Search for the cell housing the specified text and yield its (x, y) center coordinate. 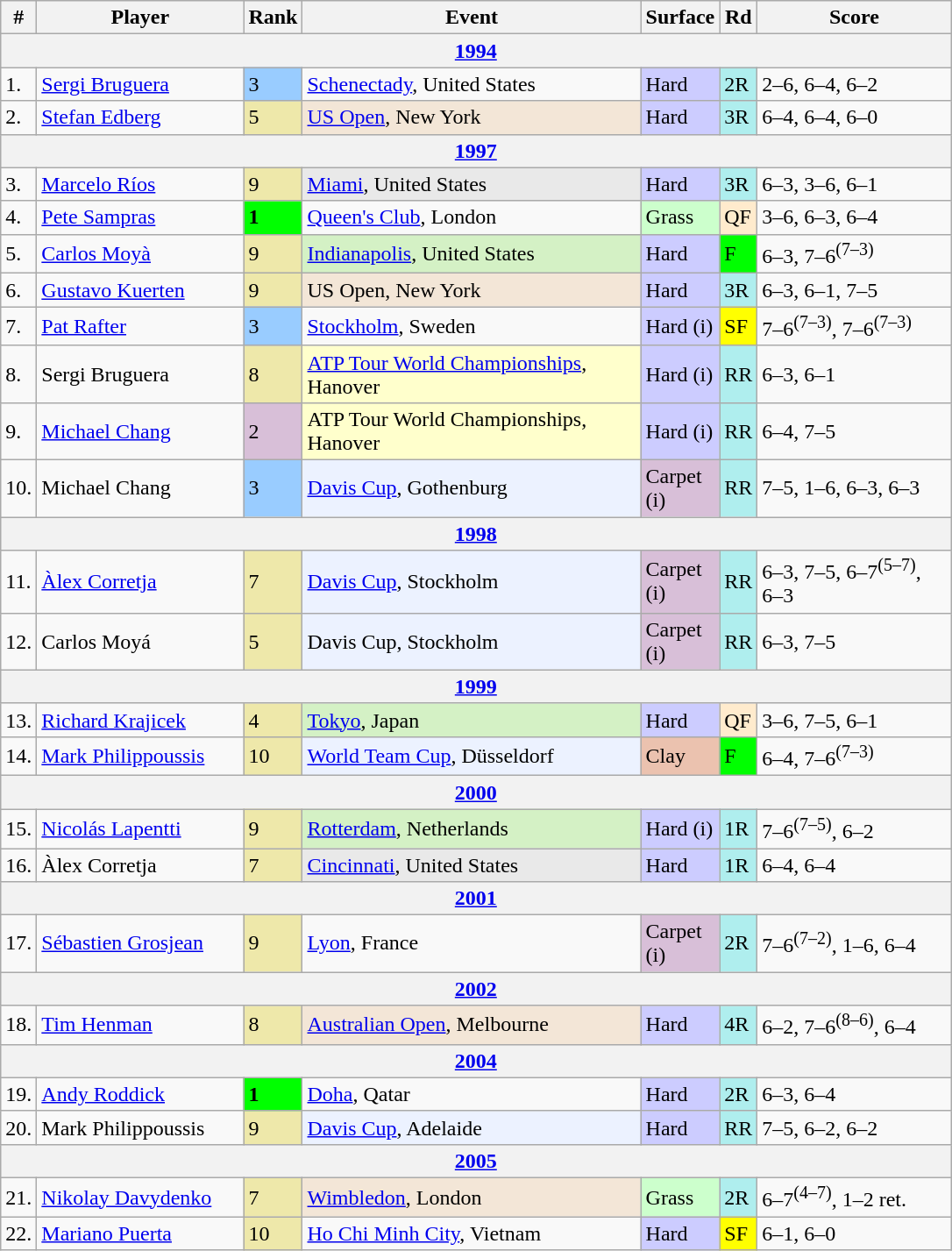
3–6, 6–3, 6–4 (854, 217)
Ho Chi Minh City, Vietnam (472, 1233)
Player (140, 18)
3–6, 7–5, 6–1 (854, 720)
7–5, 1–6, 6–3, 6–3 (854, 487)
2005 (476, 1162)
Rd (738, 18)
Carlos Moyá (140, 642)
4. (19, 217)
Australian Open, Melbourne (472, 1026)
Lyon, France (472, 943)
Stockholm, Sweden (472, 326)
Gustavo Kuerten (140, 290)
18. (19, 1026)
1997 (476, 151)
13. (19, 720)
6–4, 6–4 (854, 865)
12. (19, 642)
6–4, 7–6(7–3) (854, 756)
11. (19, 582)
22. (19, 1233)
Sébastien Grosjean (140, 943)
Carlos Moyà (140, 254)
2–6, 6–4, 6–2 (854, 84)
7–6(7–5), 6–2 (854, 829)
6–3, 3–6, 6–1 (854, 184)
8. (19, 373)
Richard Krajicek (140, 720)
Score (854, 18)
2 (274, 431)
6–3, 6–4 (854, 1094)
6–1, 6–0 (854, 1233)
7–5, 6–2, 6–2 (854, 1127)
6–3, 6–1, 7–5 (854, 290)
2002 (476, 989)
20. (19, 1127)
2000 (476, 793)
6–7(4–7), 1–2 ret. (854, 1198)
Tokyo, Japan (472, 720)
21. (19, 1198)
Davis Cup, Gothenburg (472, 487)
Nikolay Davydenko (140, 1198)
6–3, 6–1 (854, 373)
2004 (476, 1061)
6. (19, 290)
17. (19, 943)
Rank (274, 18)
1. (19, 84)
Doha, Qatar (472, 1094)
4 (274, 720)
6–4, 7–5 (854, 431)
Event (472, 18)
10. (19, 487)
1999 (476, 686)
Pat Rafter (140, 326)
16. (19, 865)
6–3, 7–6(7–3) (854, 254)
Rotterdam, Netherlands (472, 829)
7–6(7–3), 7–6(7–3) (854, 326)
6–3, 7–5, 6–7(5–7), 6–3 (854, 582)
Tim Henman (140, 1026)
Clay (680, 756)
7–6(7–2), 1–6, 6–4 (854, 943)
7. (19, 326)
19. (19, 1094)
6–4, 6–4, 6–0 (854, 117)
# (19, 18)
Andy Roddick (140, 1094)
Mariano Puerta (140, 1233)
4R (738, 1026)
2001 (476, 899)
9. (19, 431)
3. (19, 184)
Stefan Edberg (140, 117)
Miami, United States (472, 184)
World Team Cup, Düsseldorf (472, 756)
1998 (476, 534)
6–2, 7–6(8–6), 6–4 (854, 1026)
1994 (476, 51)
Surface (680, 18)
Davis Cup, Adelaide (472, 1127)
Queen's Club, London (472, 217)
Wimbledon, London (472, 1198)
6–3, 7–5 (854, 642)
Cincinnati, United States (472, 865)
14. (19, 756)
5. (19, 254)
Marcelo Ríos (140, 184)
15. (19, 829)
Pete Sampras (140, 217)
Indianapolis, United States (472, 254)
Nicolás Lapentti (140, 829)
2. (19, 117)
Schenectady, United States (472, 84)
